From the cell containing the given text, extract its center point as (x, y) coordinate. 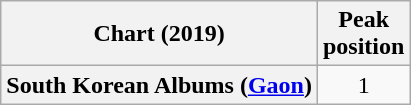
Peakposition (363, 34)
1 (363, 85)
Chart (2019) (160, 34)
South Korean Albums (Gaon) (160, 85)
